Detect which cell encompasses the target text, then output its (x, y) center coordinate. 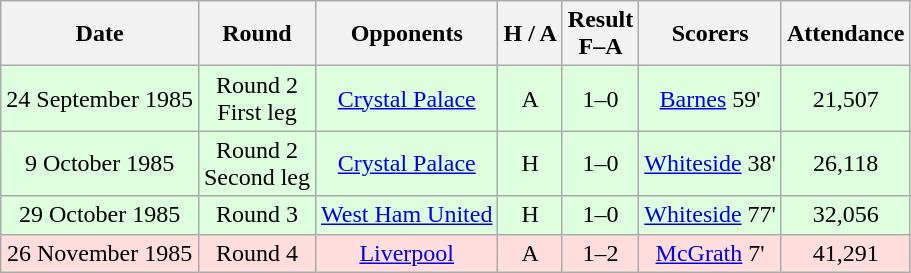
21,507 (845, 98)
Whiteside 38' (710, 164)
Round 2Second leg (256, 164)
Opponents (406, 34)
24 September 1985 (100, 98)
H / A (530, 34)
ResultF–A (600, 34)
Round 3 (256, 215)
1–2 (600, 253)
9 October 1985 (100, 164)
Barnes 59' (710, 98)
Round (256, 34)
Scorers (710, 34)
29 October 1985 (100, 215)
Date (100, 34)
Whiteside 77' (710, 215)
Attendance (845, 34)
26 November 1985 (100, 253)
26,118 (845, 164)
Liverpool (406, 253)
32,056 (845, 215)
Round 2First leg (256, 98)
41,291 (845, 253)
McGrath 7' (710, 253)
Round 4 (256, 253)
West Ham United (406, 215)
